Detect which cell encompasses the target text, then output its (X, Y) center coordinate. 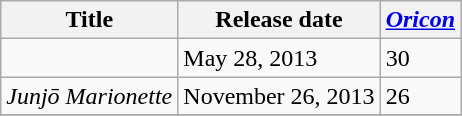
Release date (279, 20)
November 26, 2013 (279, 96)
26 (420, 96)
May 28, 2013 (279, 58)
30 (420, 58)
Oricon (420, 20)
Junjō Marionette (90, 96)
Title (90, 20)
